Identify which cell holds the provided text, then report its [X, Y] central coordinate. 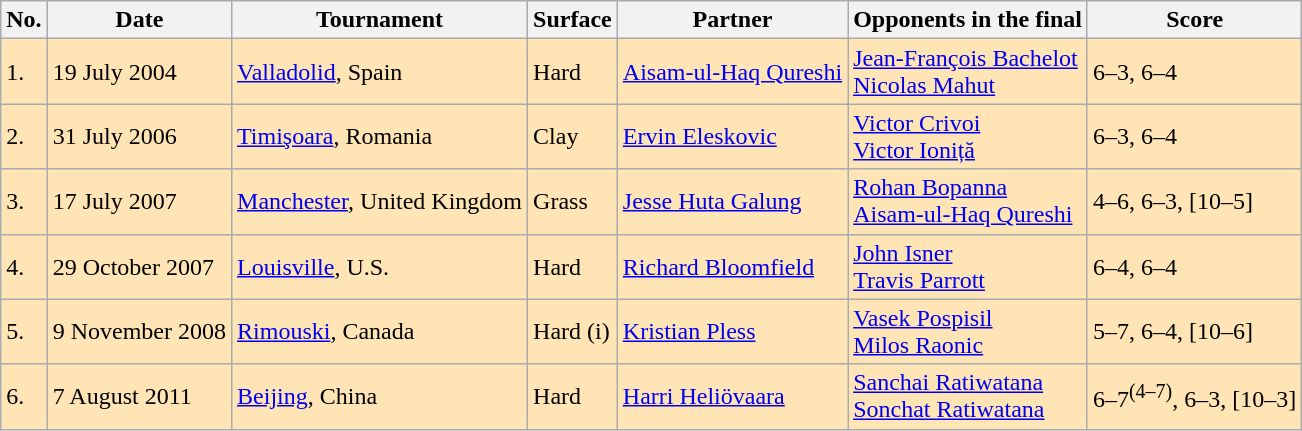
6. [24, 396]
Rimouski, Canada [380, 332]
John Isner Travis Parrott [968, 266]
4–6, 6–3, [10–5] [1194, 202]
5–7, 6–4, [10–6] [1194, 332]
6–7(4–7), 6–3, [10–3] [1194, 396]
Jesse Huta Galung [732, 202]
Jean-François Bachelot Nicolas Mahut [968, 72]
Beijing, China [380, 396]
Hard (i) [573, 332]
Kristian Pless [732, 332]
9 November 2008 [139, 332]
Ervin Eleskovic [732, 136]
Richard Bloomfield [732, 266]
Partner [732, 20]
Clay [573, 136]
Tournament [380, 20]
Opponents in the final [968, 20]
17 July 2007 [139, 202]
Valladolid, Spain [380, 72]
5. [24, 332]
19 July 2004 [139, 72]
Sanchai Ratiwatana Sonchat Ratiwatana [968, 396]
Rohan Bopanna Aisam-ul-Haq Qureshi [968, 202]
31 July 2006 [139, 136]
Aisam-ul-Haq Qureshi [732, 72]
No. [24, 20]
6–4, 6–4 [1194, 266]
Vasek Pospisil Milos Raonic [968, 332]
Timişoara, Romania [380, 136]
Grass [573, 202]
2. [24, 136]
Louisville, U.S. [380, 266]
Harri Heliövaara [732, 396]
1. [24, 72]
29 October 2007 [139, 266]
Score [1194, 20]
3. [24, 202]
Manchester, United Kingdom [380, 202]
4. [24, 266]
7 August 2011 [139, 396]
Surface [573, 20]
Victor Crivoi Victor Ioniță [968, 136]
Date [139, 20]
